Provide the (X, Y) coordinate of the cell's center where the given text is located.  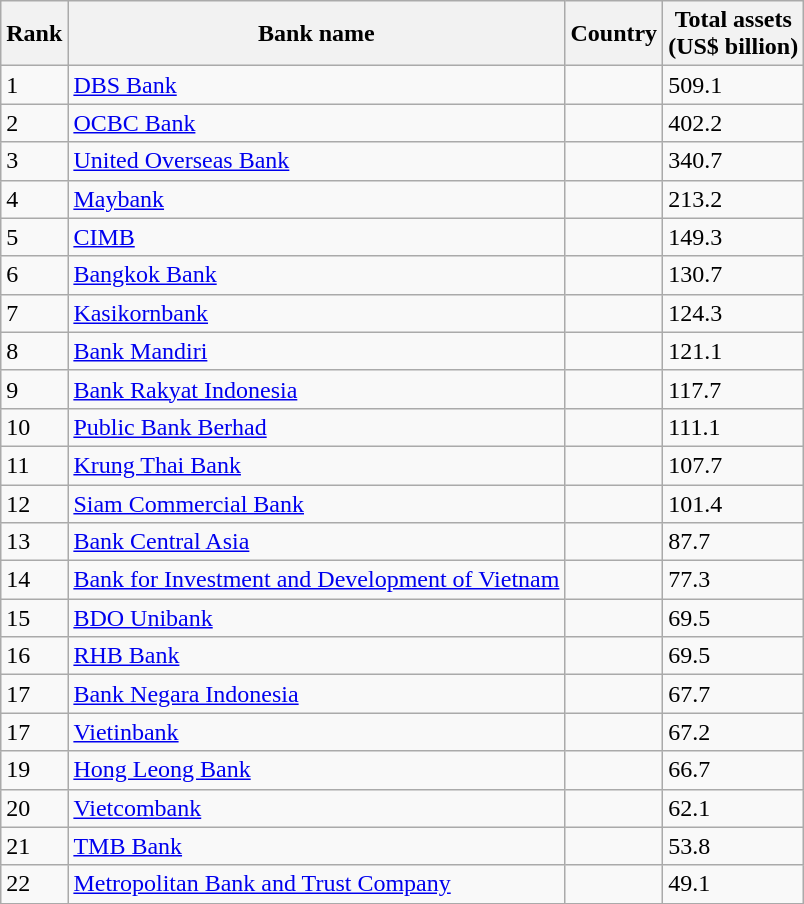
101.4 (734, 503)
402.2 (734, 123)
130.7 (734, 275)
Bank Negara Indonesia (316, 694)
13 (34, 542)
RHB Bank (316, 656)
2 (34, 123)
11 (34, 465)
Bank for Investment and Development of Vietnam (316, 580)
Bank Mandiri (316, 351)
6 (34, 275)
United Overseas Bank (316, 161)
77.3 (734, 580)
107.7 (734, 465)
Bank Rakyat Indonesia (316, 389)
111.1 (734, 427)
7 (34, 313)
213.2 (734, 199)
66.7 (734, 770)
Kasikornbank (316, 313)
Vietcombank (316, 808)
Siam Commercial Bank (316, 503)
10 (34, 427)
15 (34, 618)
Country (614, 34)
21 (34, 846)
19 (34, 770)
3 (34, 161)
340.7 (734, 161)
OCBC Bank (316, 123)
5 (34, 237)
67.7 (734, 694)
8 (34, 351)
14 (34, 580)
Hong Leong Bank (316, 770)
20 (34, 808)
Rank (34, 34)
Bank name (316, 34)
Krung Thai Bank (316, 465)
TMB Bank (316, 846)
Vietinbank (316, 732)
62.1 (734, 808)
149.3 (734, 237)
CIMB (316, 237)
DBS Bank (316, 85)
121.1 (734, 351)
Bank Central Asia (316, 542)
124.3 (734, 313)
Metropolitan Bank and Trust Company (316, 884)
22 (34, 884)
Total assets(US$ billion) (734, 34)
Maybank (316, 199)
BDO Unibank (316, 618)
9 (34, 389)
12 (34, 503)
Public Bank Berhad (316, 427)
Bangkok Bank (316, 275)
1 (34, 85)
117.7 (734, 389)
49.1 (734, 884)
53.8 (734, 846)
4 (34, 199)
87.7 (734, 542)
16 (34, 656)
509.1 (734, 85)
67.2 (734, 732)
